Locate the cell with the specified text and output its [X, Y] center coordinate. 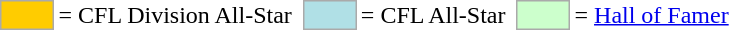
= CFL All-Star [433, 15]
= CFL Division All-Star [175, 15]
